Detect which cell encompasses the target text, then output its (X, Y) center coordinate. 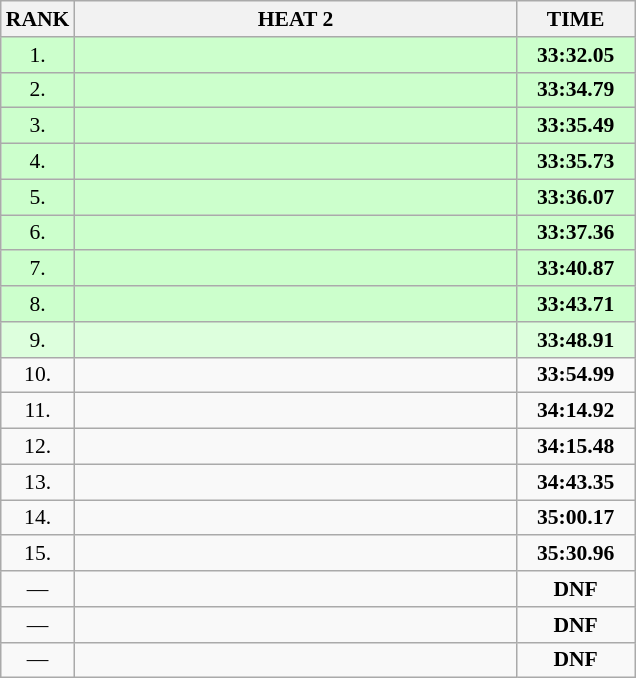
34:14.92 (576, 411)
33:43.71 (576, 304)
15. (38, 554)
2. (38, 90)
11. (38, 411)
5. (38, 197)
3. (38, 126)
RANK (38, 19)
HEAT 2 (295, 19)
33:40.87 (576, 269)
33:36.07 (576, 197)
33:48.91 (576, 340)
33:32.05 (576, 55)
33:54.99 (576, 375)
34:15.48 (576, 447)
9. (38, 340)
33:35.49 (576, 126)
1. (38, 55)
34:43.35 (576, 482)
TIME (576, 19)
4. (38, 162)
35:00.17 (576, 518)
6. (38, 233)
14. (38, 518)
12. (38, 447)
33:37.36 (576, 233)
8. (38, 304)
10. (38, 375)
33:35.73 (576, 162)
13. (38, 482)
33:34.79 (576, 90)
7. (38, 269)
35:30.96 (576, 554)
